Identify which cell holds the provided text, then report its (x, y) central coordinate. 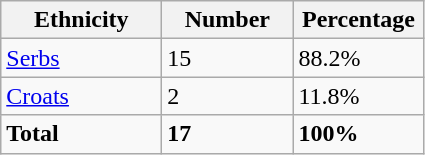
Ethnicity (82, 20)
Serbs (82, 58)
Total (82, 134)
88.2% (358, 58)
15 (228, 58)
Croats (82, 96)
100% (358, 134)
2 (228, 96)
Number (228, 20)
Percentage (358, 20)
17 (228, 134)
11.8% (358, 96)
